Identify which cell holds the provided text, then report its [X, Y] central coordinate. 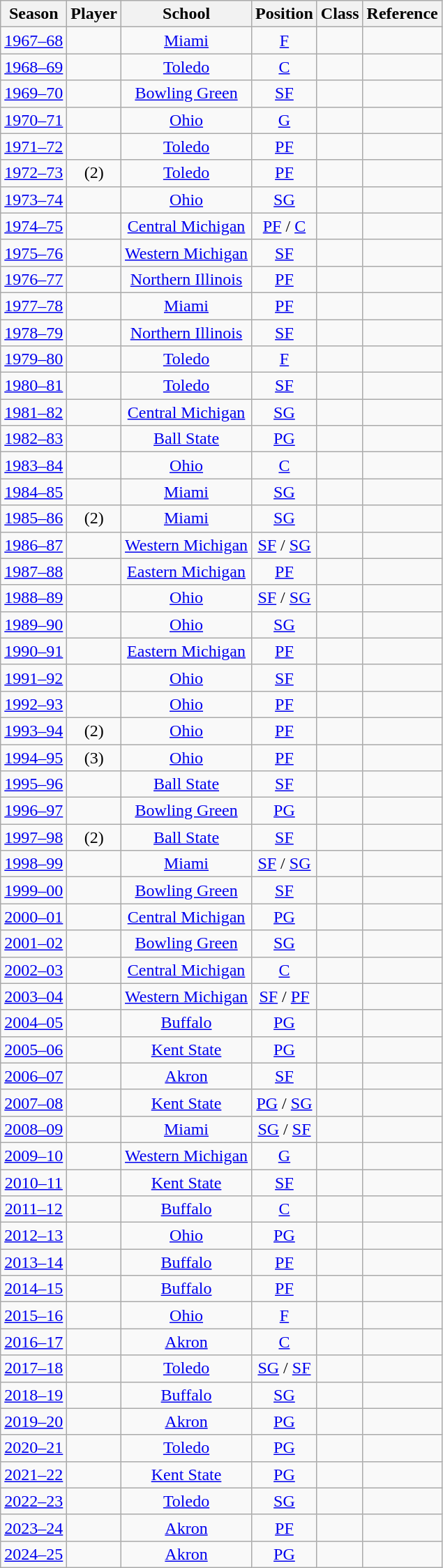
2012–13 [33, 1236]
2017–18 [33, 1368]
2021–22 [33, 1474]
2019–20 [33, 1421]
1977–78 [33, 306]
1973–74 [33, 200]
1991–92 [33, 678]
2022–23 [33, 1501]
2020–21 [33, 1448]
1982–83 [33, 439]
2004–05 [33, 1023]
1970–71 [33, 120]
1993–94 [33, 731]
1999–00 [33, 890]
Class [340, 14]
1983–84 [33, 465]
Position [285, 14]
2018–19 [33, 1395]
2008–09 [33, 1129]
PF / C [285, 226]
2014–15 [33, 1289]
2001–02 [33, 943]
2009–10 [33, 1156]
2006–07 [33, 1076]
(3) [94, 757]
1994–95 [33, 757]
1985–86 [33, 518]
1995–96 [33, 784]
1988–89 [33, 598]
2010–11 [33, 1183]
1987–88 [33, 572]
1992–93 [33, 704]
2011–12 [33, 1209]
2005–06 [33, 1050]
1990–91 [33, 651]
2023–24 [33, 1528]
1981–82 [33, 412]
2016–17 [33, 1342]
PG / SG [285, 1103]
2007–08 [33, 1103]
1976–77 [33, 279]
1986–87 [33, 545]
1969–70 [33, 94]
1989–90 [33, 625]
1998–99 [33, 864]
1984–85 [33, 492]
1997–98 [33, 837]
1980–81 [33, 386]
SF / PF [285, 996]
1967–68 [33, 40]
1972–73 [33, 173]
1971–72 [33, 147]
2013–14 [33, 1262]
2024–25 [33, 1554]
Reference [402, 14]
1979–80 [33, 359]
2002–03 [33, 970]
1978–79 [33, 333]
Season [33, 14]
1975–76 [33, 253]
1974–75 [33, 226]
1968–69 [33, 67]
1996–97 [33, 811]
2015–16 [33, 1315]
2003–04 [33, 996]
2000–01 [33, 917]
School [187, 14]
Player [94, 14]
